Return the [X, Y] coordinate for the center point of the cell that contains the specified text.  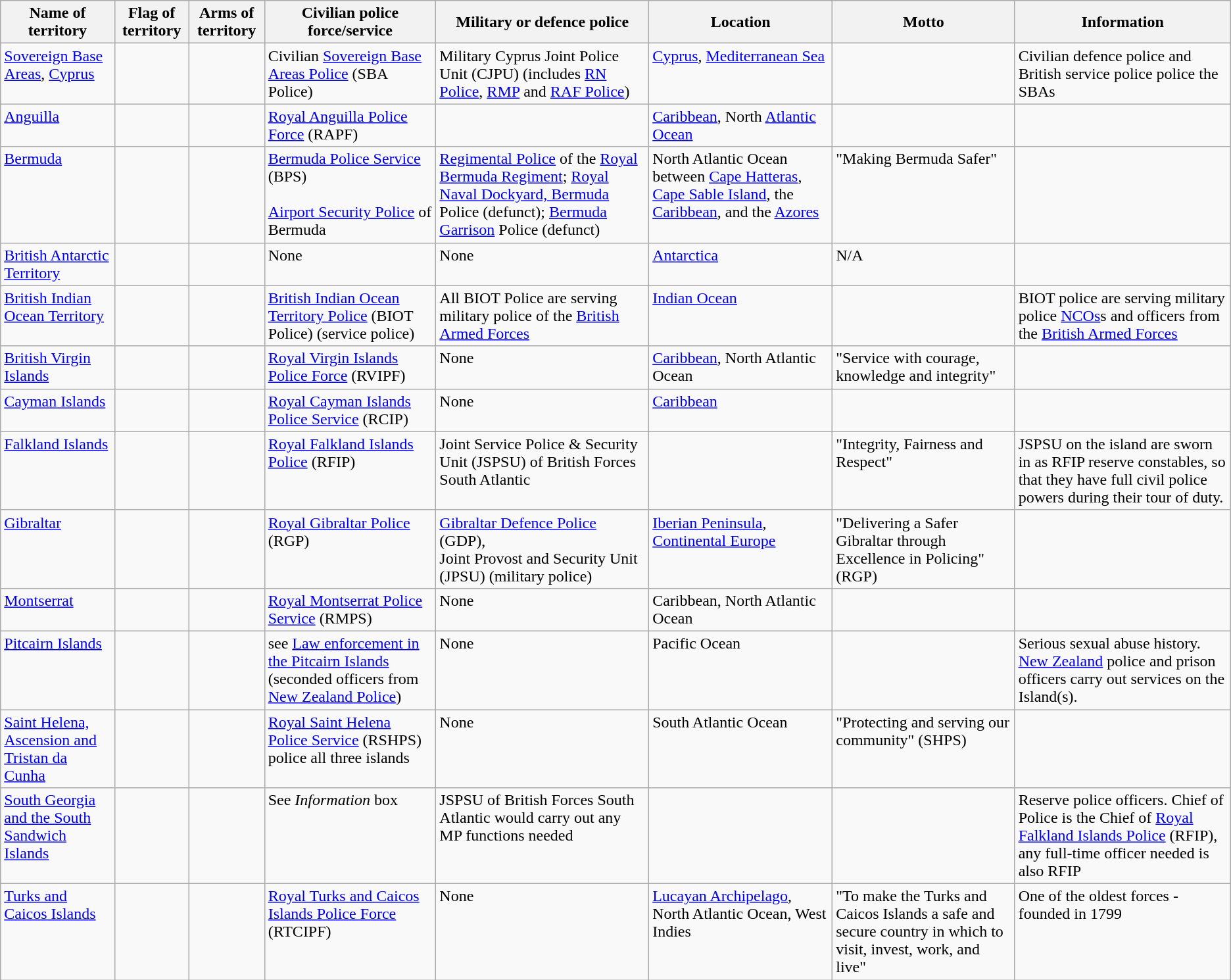
Royal Virgin Islands Police Force (RVIPF) [350, 367]
Motto [923, 22]
Reserve police officers. Chief of Police is the Chief of Royal Falkland Islands Police (RFIP), any full-time officer needed is also RFIP [1122, 836]
"Making Bermuda Safer" [923, 195]
Royal Anguilla Police Force (RAPF) [350, 125]
Location [740, 22]
Military Cyprus Joint Police Unit (CJPU) (includes RN Police, RMP and RAF Police) [543, 74]
Military or defence police [543, 22]
Turks and Caicos Islands [58, 932]
Arms of territory [226, 22]
Falkland Islands [58, 471]
British Indian Ocean Territory Police (BIOT Police) (service police) [350, 316]
Iberian Peninsula, Continental Europe [740, 549]
Caribbean [740, 410]
Information [1122, 22]
Royal Cayman Islands Police Service (RCIP) [350, 410]
Cayman Islands [58, 410]
Bermuda Police Service (BPS) Airport Security Police of Bermuda [350, 195]
Anguilla [58, 125]
"Protecting and serving our community" (SHPS) [923, 748]
"Delivering a Safer Gibraltar through Excellence in Policing" (RGP) [923, 549]
"To make the Turks and Caicos Islands a safe and secure country in which to visit, invest, work, and live" [923, 932]
Royal Saint Helena Police Service (RSHPS) police all three islands [350, 748]
Antarctica [740, 264]
British Antarctic Territory [58, 264]
All BIOT Police are serving military police of the British Armed Forces [543, 316]
Montserrat [58, 609]
Gibraltar [58, 549]
South Georgia and the South Sandwich Islands [58, 836]
Royal Falkland Islands Police (RFIP) [350, 471]
JSPSU of British Forces South Atlantic would carry out any MP functions needed [543, 836]
N/A [923, 264]
Indian Ocean [740, 316]
Gibraltar Defence Police (GDP), Joint Provost and Security Unit (JPSU) (military police) [543, 549]
Joint Service Police & Security Unit (JSPSU) of British Forces South Atlantic [543, 471]
Royal Montserrat Police Service (RMPS) [350, 609]
Civilian Sovereign Base Areas Police (SBA Police) [350, 74]
JSPSU on the island are sworn in as RFIP reserve constables, so that they have full civil police powers during their tour of duty. [1122, 471]
Pacific Ocean [740, 670]
"Service with courage, knowledge and integrity" [923, 367]
BIOT police are serving military police NCOss and officers from the British Armed Forces [1122, 316]
Regimental Police of the Royal Bermuda Regiment; Royal Naval Dockyard, Bermuda Police (defunct); Bermuda Garrison Police (defunct) [543, 195]
Saint Helena, Ascension and Tristan da Cunha [58, 748]
British Virgin Islands [58, 367]
Civilian police force/service [350, 22]
Sovereign Base Areas, Cyprus [58, 74]
Name of territory [58, 22]
See Information box [350, 836]
Cyprus, Mediterranean Sea [740, 74]
Civilian defence police and British service police police the SBAs [1122, 74]
Lucayan Archipelago, North Atlantic Ocean, West Indies [740, 932]
British Indian Ocean Territory [58, 316]
see Law enforcement in the Pitcairn Islands (seconded officers from New Zealand Police) [350, 670]
North Atlantic Ocean between Cape Hatteras, Cape Sable Island, the Caribbean, and the Azores [740, 195]
Flag of territory [151, 22]
Pitcairn Islands [58, 670]
Royal Gibraltar Police (RGP) [350, 549]
South Atlantic Ocean [740, 748]
"Integrity, Fairness and Respect" [923, 471]
Royal Turks and Caicos Islands Police Force (RTCIPF) [350, 932]
Serious sexual abuse history. New Zealand police and prison officers carry out services on the Island(s). [1122, 670]
Bermuda [58, 195]
One of the oldest forces - founded in 1799 [1122, 932]
